Determine the [X, Y] coordinate at the center of the cell enclosing the given text.  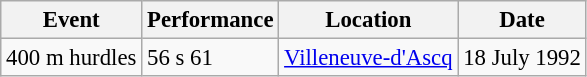
Villeneuve-d'Ascq [368, 58]
Location [368, 20]
56 s 61 [210, 58]
400 m hurdles [72, 58]
18 July 1992 [522, 58]
Performance [210, 20]
Date [522, 20]
Event [72, 20]
